Extract the [x, y] coordinate from the center of the cell holding the provided text.  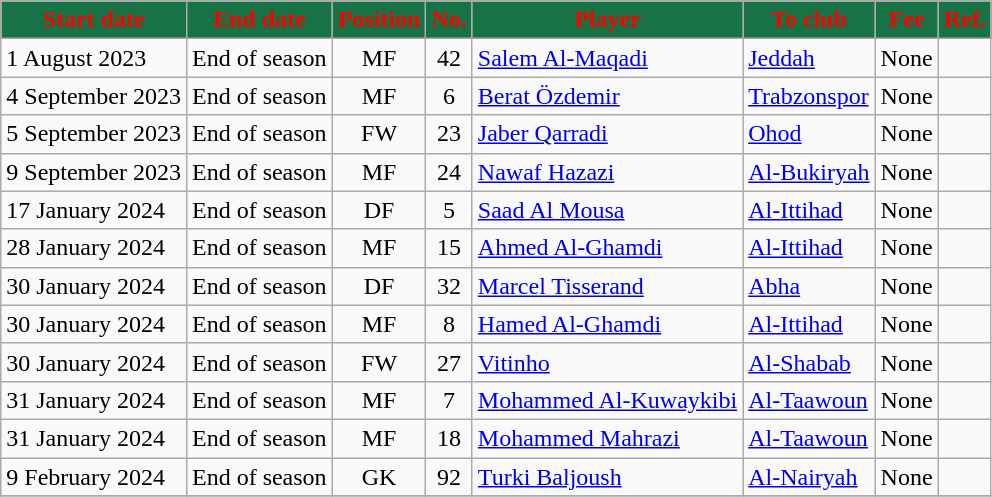
8 [449, 324]
Mohammed Al-Kuwaykibi [607, 400]
5 September 2023 [94, 134]
9 February 2024 [94, 477]
32 [449, 286]
7 [449, 400]
27 [449, 362]
42 [449, 58]
Berat Özdemir [607, 96]
17 January 2024 [94, 210]
Marcel Tisserand [607, 286]
Ahmed Al-Ghamdi [607, 248]
Jaber Qarradi [607, 134]
Mohammed Mahrazi [607, 438]
Al-Shabab [809, 362]
Abha [809, 286]
Salem Al-Maqadi [607, 58]
Trabzonspor [809, 96]
To club [809, 20]
GK [379, 477]
Jeddah [809, 58]
1 August 2023 [94, 58]
92 [449, 477]
No. [449, 20]
18 [449, 438]
9 September 2023 [94, 172]
5 [449, 210]
6 [449, 96]
23 [449, 134]
4 September 2023 [94, 96]
Player [607, 20]
Saad Al Mousa [607, 210]
Hamed Al-Ghamdi [607, 324]
Vitinho [607, 362]
28 January 2024 [94, 248]
Start date [94, 20]
End date [259, 20]
Position [379, 20]
24 [449, 172]
Ohod [809, 134]
Al-Bukiryah [809, 172]
Al-Nairyah [809, 477]
15 [449, 248]
Turki Baljoush [607, 477]
Fee [906, 20]
Nawaf Hazazi [607, 172]
Ref. [964, 20]
